Extract the (X, Y) coordinate from the center of the cell holding the provided text.  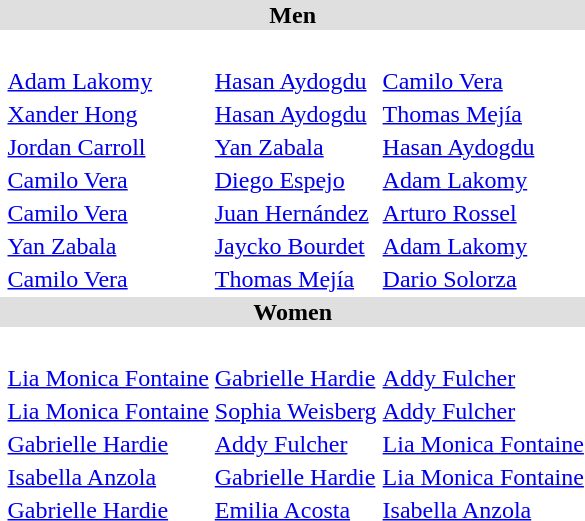
Arturo Rossel (483, 213)
Women (292, 312)
Isabella Anzola (108, 477)
Sophia Weisberg (296, 411)
Jaycko Bourdet (296, 246)
Diego Espejo (296, 180)
Juan Hernández (296, 213)
Xander Hong (108, 114)
Dario Solorza (483, 279)
Jordan Carroll (108, 147)
Men (292, 15)
